Provide the [x, y] coordinate of the cell's center where the given text is located.  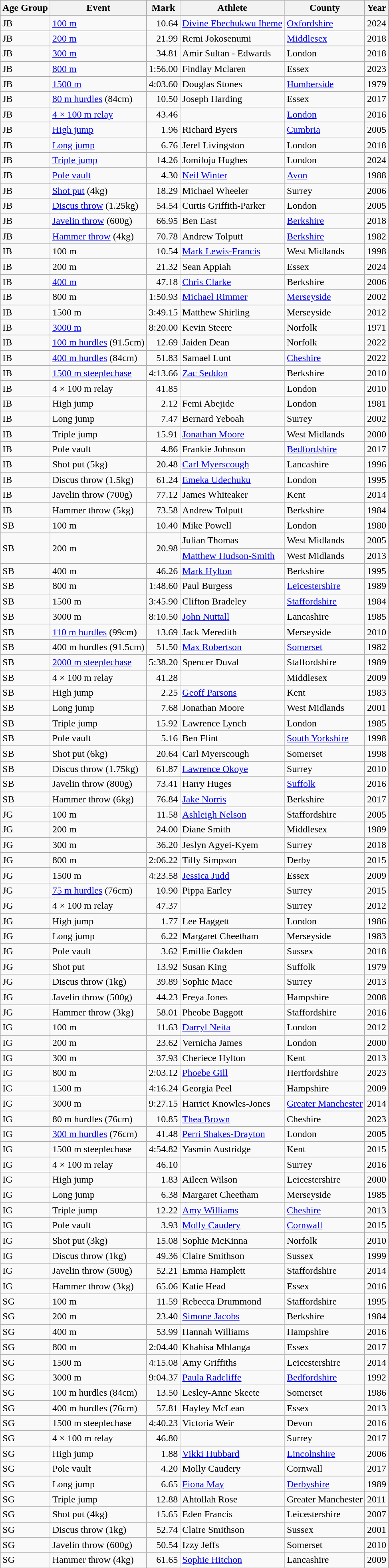
Amir Sultan - Edwards [232, 54]
Findlay Mclaren [232, 69]
Frankie Johnson [232, 449]
Victoria Weir [232, 1423]
Remi Jokosenumi [232, 38]
4:40.23 [163, 1423]
34.81 [163, 54]
4.30 [163, 175]
46.10 [163, 1165]
Amy Williams [232, 1210]
47.18 [163, 282]
Richard Byers [232, 130]
Ben Flint [232, 738]
7.68 [163, 708]
3.62 [163, 952]
Susan King [232, 967]
Sophie Hitchon [232, 1560]
1996 [376, 465]
Max Robertson [232, 647]
6.76 [163, 145]
73.41 [163, 784]
46.80 [163, 1438]
400 m hurdles (84cm) [98, 358]
Samael Lunt [232, 358]
12.22 [163, 1210]
Mark Hylton [232, 571]
Jake Norris [232, 799]
1.88 [163, 1454]
Kevin Steere [232, 327]
2:03.12 [163, 1073]
Jomiloju Hughes [232, 160]
Mike Powell [232, 525]
Hammer throw (5kg) [98, 510]
10.64 [163, 23]
Divine Ebechukwu Iheme [232, 23]
8:20.00 [163, 327]
1999 [376, 1256]
11.59 [163, 1301]
400 m hurdles (91.5cm) [98, 647]
61.65 [163, 1560]
Geoff Parsons [232, 693]
Matthew Hudson-Smith [232, 556]
Hammer throw (6kg) [98, 799]
Lawrence Lynch [232, 723]
41.85 [163, 388]
Zac Seddon [232, 373]
1:50.93 [163, 297]
Perri Shakes-Drayton [232, 1134]
Year [376, 8]
65.06 [163, 1286]
100 m hurdles (91.5cm) [98, 343]
Pippa Earley [232, 890]
Sophie McKinna [232, 1241]
51.83 [163, 358]
13.92 [163, 967]
1:56.00 [163, 69]
Shot put (6kg) [98, 754]
James Whiteaker [232, 495]
1.77 [163, 921]
Jack Meredith [232, 632]
2:06.22 [163, 860]
Rebecca Drummond [232, 1301]
Vikki Hubbard [232, 1454]
Derbyshire [324, 1484]
Jessica Judd [232, 875]
4.86 [163, 449]
4:23.58 [163, 875]
Darryl Neita [232, 1027]
21.99 [163, 38]
1992 [376, 1377]
Harry Huges [232, 784]
1988 [376, 175]
58.01 [163, 1012]
6.65 [163, 1484]
9:04.37 [163, 1377]
400 m hurdles (76cm) [98, 1408]
Emeka Udechuku [232, 480]
4:15.08 [163, 1362]
Simone Jacobs [232, 1317]
20.98 [163, 548]
Ahtollah Rose [232, 1499]
11.63 [163, 1027]
77.12 [163, 495]
2.12 [163, 403]
Sophie Mace [232, 982]
Shot put [98, 967]
41.48 [163, 1134]
54.54 [163, 206]
75 m hurdles (76cm) [98, 890]
2.25 [163, 693]
Amy Griffiths [232, 1362]
15.08 [163, 1241]
Event [98, 8]
10.54 [163, 251]
Sean Appiah [232, 267]
80 m hurdles (84cm) [98, 99]
10.50 [163, 99]
4:16.24 [163, 1088]
Hayley McLean [232, 1408]
Discus throw (1.75kg) [98, 769]
Cumbria [324, 130]
3.93 [163, 1225]
46.26 [163, 571]
15.92 [163, 723]
18.29 [163, 191]
70.78 [163, 236]
Vernicha James [232, 1043]
Diane Smith [232, 830]
Avon [324, 175]
10.90 [163, 890]
Jeslyn Agyei-Kyem [232, 845]
Eden Francis [232, 1514]
10.40 [163, 525]
73.58 [163, 510]
Tilly Simpson [232, 860]
1981 [376, 403]
23.40 [163, 1317]
Clifton Bradeley [232, 601]
11.58 [163, 814]
2:04.40 [163, 1347]
13.69 [163, 632]
Devon [324, 1423]
15.65 [163, 1514]
Freya Jones [232, 997]
Javelin throw (800g) [98, 784]
110 m hurdles (99cm) [98, 632]
5:38.20 [163, 662]
Emma Hamplett [232, 1271]
County [324, 8]
Spencer Duval [232, 662]
24.00 [163, 830]
8:10.50 [163, 616]
53.99 [163, 1332]
Neil Winter [232, 175]
9:27.15 [163, 1103]
Oxfordshire [324, 23]
6.22 [163, 936]
36.20 [163, 845]
5.16 [163, 738]
2008 [376, 997]
80 m hurdles (76cm) [98, 1119]
2011 [376, 1499]
37.93 [163, 1058]
100 m hurdles (84cm) [98, 1392]
John Nuttall [232, 616]
61.87 [163, 769]
2007 [376, 1514]
Jerel Livingston [232, 145]
Joseph Harding [232, 99]
Shot put (5kg) [98, 465]
Mark Lewis-Francis [232, 251]
52.74 [163, 1530]
1971 [376, 327]
52.21 [163, 1271]
Cheriece Hylton [232, 1058]
Lawrence Okoye [232, 769]
20.48 [163, 465]
Lee Haggett [232, 921]
Lincolnshire [324, 1454]
Age Group [26, 8]
21.32 [163, 267]
1980 [376, 525]
South Yorkshire [324, 738]
Discus throw (1.25kg) [98, 206]
76.84 [163, 799]
300 m hurdles (76cm) [98, 1134]
57.81 [163, 1408]
14.26 [163, 160]
Izzy Jeffs [232, 1545]
Aileen Wilson [232, 1180]
Phoebe Gill [232, 1073]
49.36 [163, 1256]
15.91 [163, 434]
Derby [324, 860]
1:48.60 [163, 586]
4:03.60 [163, 84]
1.96 [163, 130]
Harriet Knowles-Jones [232, 1103]
Hannah Williams [232, 1332]
20.64 [163, 754]
Yasmin Austridge [232, 1149]
Mark [163, 8]
4:13.66 [163, 373]
Khahisa Mhlanga [232, 1347]
7.47 [163, 419]
Julian Thomas [232, 541]
Emillie Oakden [232, 952]
Javelin throw (700g) [98, 495]
Pheobe Baggott [232, 1012]
23.62 [163, 1043]
43.46 [163, 114]
Jaiden Dean [232, 343]
Thea Brown [232, 1119]
1.83 [163, 1180]
Ashleigh Nelson [232, 814]
Georgia Peel [232, 1088]
4:54.82 [163, 1149]
4.20 [163, 1469]
Shot put (3kg) [98, 1241]
51.50 [163, 647]
Paul Burgess [232, 586]
2000 m steeplechase [98, 662]
Hertfordshire [324, 1073]
12.69 [163, 343]
3:49.15 [163, 312]
44.23 [163, 997]
12.88 [163, 1499]
Ben East [232, 221]
Bernard Yeboah [232, 419]
61.24 [163, 480]
6.38 [163, 1195]
Lesley-Anne Skeete [232, 1392]
41.28 [163, 678]
13.50 [163, 1392]
Curtis Griffith-Parker [232, 206]
10.85 [163, 1119]
Humberside [324, 84]
47.37 [163, 906]
Paula Radcliffe [232, 1377]
Chris Clarke [232, 282]
66.95 [163, 221]
Athlete [232, 8]
Michael Rimmer [232, 297]
39.89 [163, 982]
Fiona May [232, 1484]
Michael Wheeler [232, 191]
3:45.90 [163, 601]
Douglas Stones [232, 84]
Katie Head [232, 1286]
Femi Abejide [232, 403]
Matthew Shirling [232, 312]
50.54 [163, 1545]
Discus throw (1.5kg) [98, 480]
